Search for the cell housing the specified text and yield its [x, y] center coordinate. 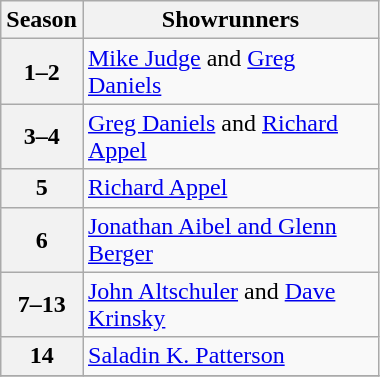
Showrunners [230, 20]
Mike Judge and Greg Daniels [230, 72]
6 [42, 240]
7–13 [42, 304]
1–2 [42, 72]
John Altschuler and Dave Krinsky [230, 304]
Jonathan Aibel and Glenn Berger [230, 240]
Richard Appel [230, 188]
Saladin K. Patterson [230, 356]
5 [42, 188]
14 [42, 356]
Season [42, 20]
Greg Daniels and Richard Appel [230, 136]
3–4 [42, 136]
